Pinpoint the cell where the given text exists, returning its [x, y] midpoint coordinate. 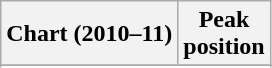
Peakposition [224, 34]
Chart (2010–11) [90, 34]
